Detect which cell encompasses the target text, then output its [x, y] center coordinate. 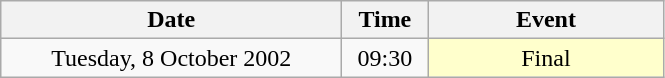
Event [546, 20]
Tuesday, 8 October 2002 [172, 58]
09:30 [385, 58]
Time [385, 20]
Date [172, 20]
Final [546, 58]
